Detect which cell encompasses the target text, then output its (x, y) center coordinate. 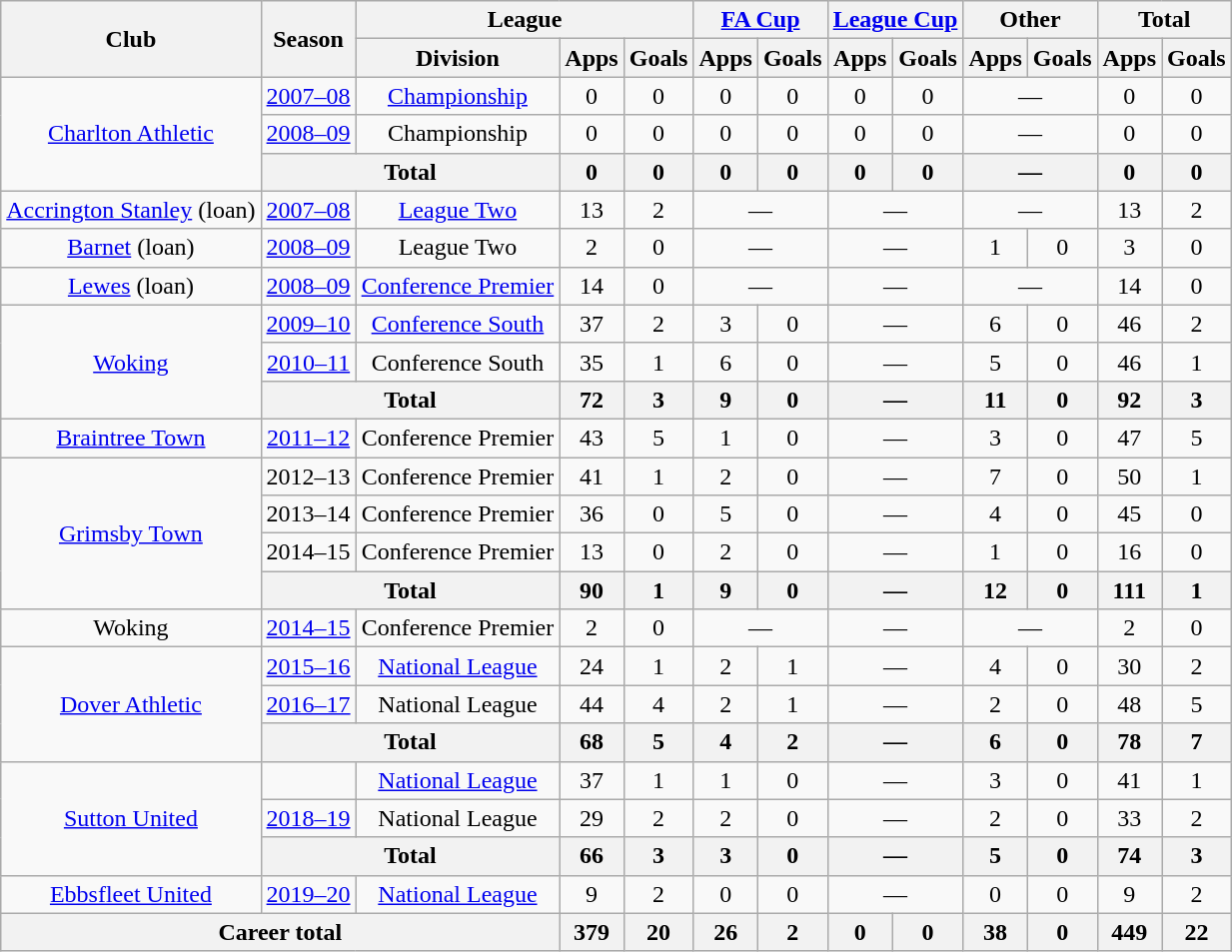
66 (592, 856)
38 (995, 932)
Charlton Athletic (131, 134)
2011–12 (308, 438)
90 (592, 590)
44 (592, 704)
22 (1196, 932)
35 (592, 362)
72 (592, 400)
2015–16 (308, 666)
Club (131, 39)
Career total (280, 932)
50 (1129, 476)
74 (1129, 856)
2009–10 (308, 324)
2019–20 (308, 894)
33 (1129, 818)
379 (592, 932)
Braintree Town (131, 438)
30 (1129, 666)
449 (1129, 932)
11 (995, 400)
92 (1129, 400)
2016–17 (308, 704)
48 (1129, 704)
Division (458, 58)
29 (592, 818)
26 (725, 932)
24 (592, 666)
Dover Athletic (131, 704)
12 (995, 590)
2013–14 (308, 514)
Ebbsfleet United (131, 894)
Lewes (loan) (131, 286)
League Cup (895, 20)
78 (1129, 742)
2010–11 (308, 362)
36 (592, 514)
Grimsby Town (131, 533)
Season (308, 39)
45 (1129, 514)
2012–13 (308, 476)
68 (592, 742)
FA Cup (760, 20)
Sutton United (131, 818)
20 (658, 932)
43 (592, 438)
League (525, 20)
16 (1129, 552)
47 (1129, 438)
2018–19 (308, 818)
Accrington Stanley (loan) (131, 210)
Barnet (loan) (131, 248)
111 (1129, 590)
Other (1030, 20)
